Provide the (X, Y) coordinate of the cell's center where the given text is located.  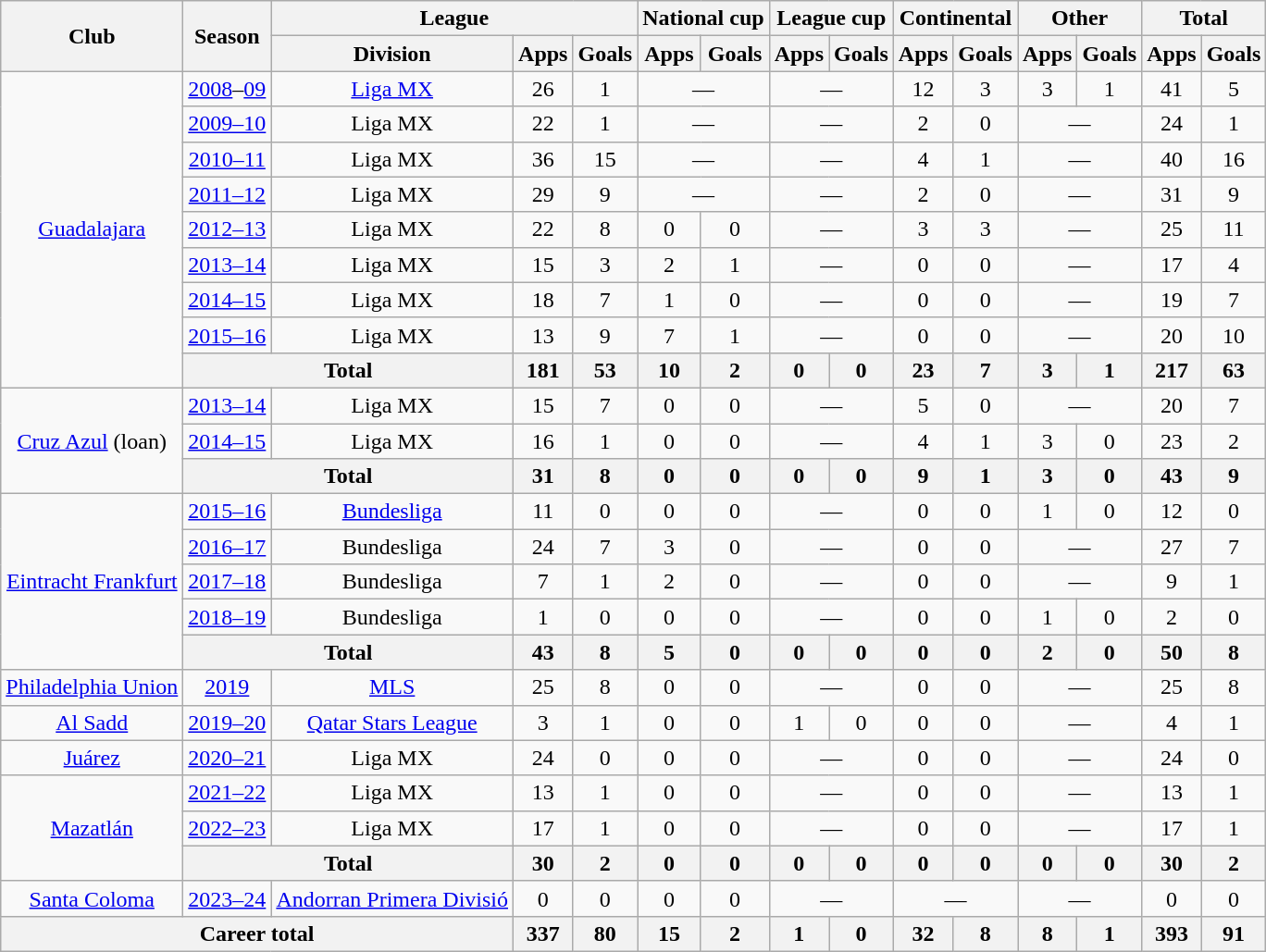
National cup (703, 19)
19 (1172, 300)
2023–24 (228, 898)
2012–13 (228, 229)
Other (1080, 19)
2018–19 (228, 617)
36 (543, 159)
2020–21 (228, 758)
League cup (831, 19)
Career total (257, 933)
29 (543, 194)
2009–10 (228, 124)
181 (543, 370)
80 (605, 933)
27 (1172, 547)
Continental (955, 19)
2019 (228, 687)
Juárez (93, 758)
40 (1172, 159)
Guadalajara (93, 229)
393 (1172, 933)
32 (923, 933)
53 (605, 370)
217 (1172, 370)
18 (543, 300)
Santa Coloma (93, 898)
2021–22 (228, 793)
League (454, 19)
2008–09 (228, 89)
Philadelphia Union (93, 687)
2019–20 (228, 723)
Andorran Primera Divisió (392, 898)
Season (228, 36)
Al Sadd (93, 723)
2017–18 (228, 582)
Club (93, 36)
337 (543, 933)
MLS (392, 687)
2010–11 (228, 159)
2022–23 (228, 828)
Division (392, 54)
Eintracht Frankfurt (93, 582)
2011–12 (228, 194)
Cruz Azul (loan) (93, 440)
26 (543, 89)
50 (1172, 652)
91 (1234, 933)
2016–17 (228, 547)
63 (1234, 370)
Mazatlán (93, 828)
Qatar Stars League (392, 723)
41 (1172, 89)
